Find where the given text appears and provide that cell's center as [x, y] coordinate. 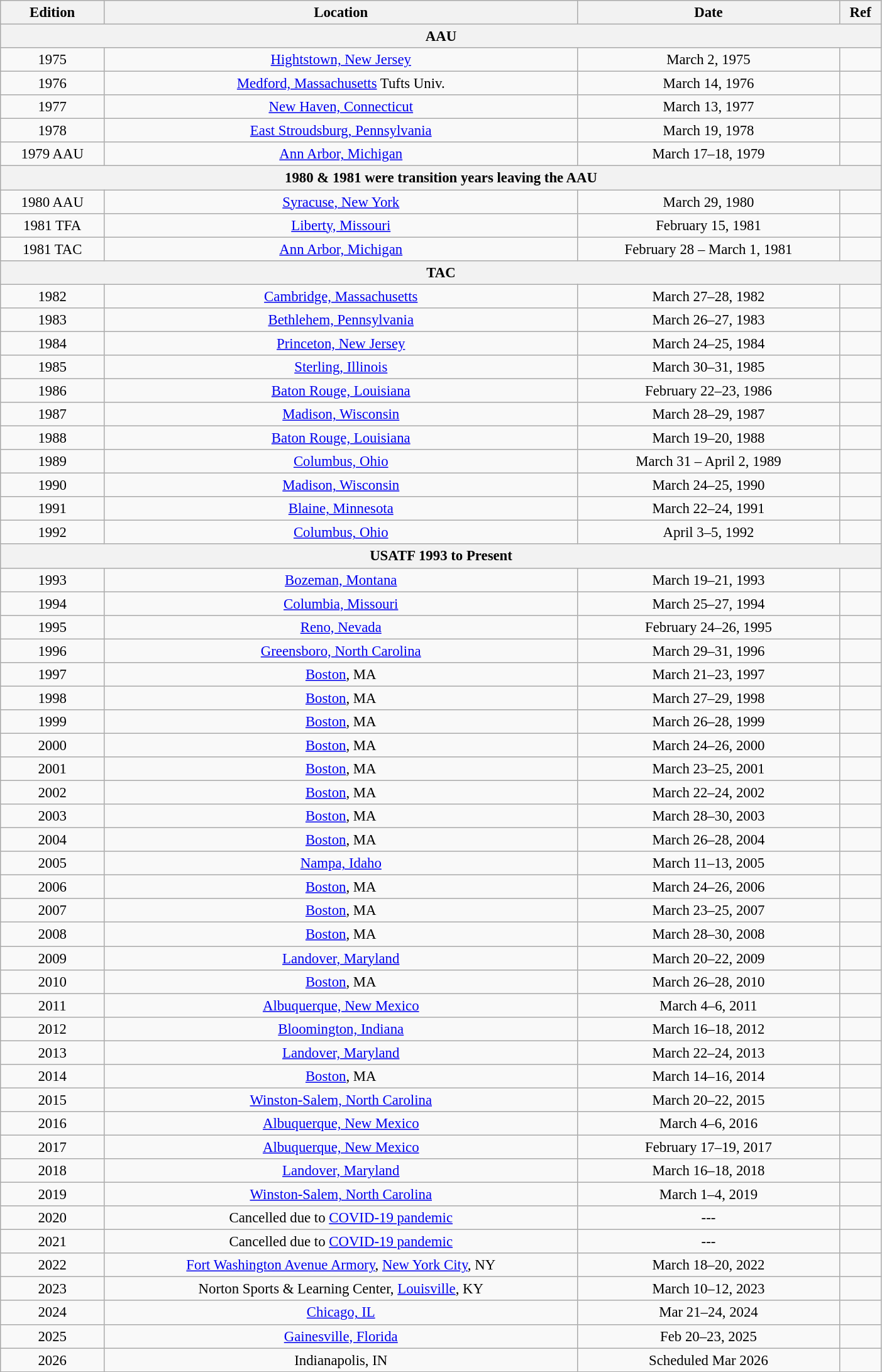
March 29–31, 1996 [708, 651]
1993 [53, 580]
2024 [53, 1313]
March 14–16, 2014 [708, 1076]
March 27–28, 1982 [708, 296]
2010 [53, 982]
1994 [53, 604]
Columbia, Missouri [341, 604]
1976 [53, 84]
1983 [53, 320]
2015 [53, 1100]
Edition [53, 13]
Bloomington, Indiana [341, 1029]
March 4–6, 2011 [708, 1005]
March 26–27, 1983 [708, 320]
2006 [53, 887]
2026 [53, 1360]
2025 [53, 1336]
March 21–23, 1997 [708, 675]
Sterling, Illinois [341, 367]
1981 TAC [53, 249]
March 2, 1975 [708, 60]
2017 [53, 1147]
2011 [53, 1005]
1981 TFA [53, 225]
Location [341, 13]
1979 AAU [53, 154]
March 24–26, 2000 [708, 745]
1992 [53, 533]
March 24–25, 1984 [708, 343]
March 10–12, 2023 [708, 1289]
Fort Washington Avenue Armory, New York City, NY [341, 1265]
2001 [53, 769]
April 3–5, 1992 [708, 533]
1999 [53, 722]
TAC [441, 272]
Chicago, IL [341, 1313]
March 19, 1978 [708, 131]
2000 [53, 745]
Blaine, Minnesota [341, 509]
March 30–31, 1985 [708, 367]
2003 [53, 816]
March 25–27, 1994 [708, 604]
March 23–25, 2007 [708, 911]
Mar 21–24, 2024 [708, 1313]
Norton Sports & Learning Center, Louisville, KY [341, 1289]
Syracuse, New York [341, 202]
2009 [53, 958]
1985 [53, 367]
Greensboro, North Carolina [341, 651]
1980 AAU [53, 202]
March 17–18, 1979 [708, 154]
Hightstown, New Jersey [341, 60]
2023 [53, 1289]
Ref [860, 13]
Medford, Massachusetts Tufts Univ. [341, 84]
Scheduled Mar 2026 [708, 1360]
1995 [53, 627]
March 28–30, 2008 [708, 934]
February 24–26, 1995 [708, 627]
March 23–25, 2001 [708, 769]
Date [708, 13]
1996 [53, 651]
2019 [53, 1195]
March 26–28, 1999 [708, 722]
March 24–26, 2006 [708, 887]
March 19–21, 1993 [708, 580]
Bethlehem, Pennsylvania [341, 320]
AAU [441, 36]
February 15, 1981 [708, 225]
March 22–24, 2002 [708, 793]
Reno, Nevada [341, 627]
2013 [53, 1053]
2002 [53, 793]
2020 [53, 1218]
March 27–29, 1998 [708, 698]
Cambridge, Massachusetts [341, 296]
March 24–25, 1990 [708, 485]
March 31 – April 2, 1989 [708, 462]
1977 [53, 107]
March 16–18, 2012 [708, 1029]
March 4–6, 2016 [708, 1124]
New Haven, Connecticut [341, 107]
1984 [53, 343]
1986 [53, 390]
March 19–20, 1988 [708, 438]
2007 [53, 911]
2004 [53, 840]
February 28 – March 1, 1981 [708, 249]
1980 & 1981 were transition years leaving the AAU [441, 178]
Nampa, Idaho [341, 863]
2018 [53, 1171]
1989 [53, 462]
1982 [53, 296]
March 16–18, 2018 [708, 1171]
Princeton, New Jersey [341, 343]
Gainesville, Florida [341, 1336]
March 26–28, 2004 [708, 840]
March 26–28, 2010 [708, 982]
March 20–22, 2015 [708, 1100]
1997 [53, 675]
2012 [53, 1029]
February 17–19, 2017 [708, 1147]
March 22–24, 1991 [708, 509]
East Stroudsburg, Pennsylvania [341, 131]
Liberty, Missouri [341, 225]
1990 [53, 485]
Bozeman, Montana [341, 580]
1988 [53, 438]
March 20–22, 2009 [708, 958]
March 28–29, 1987 [708, 414]
1991 [53, 509]
2014 [53, 1076]
1987 [53, 414]
1998 [53, 698]
February 22–23, 1986 [708, 390]
March 28–30, 2003 [708, 816]
USATF 1993 to Present [441, 556]
Feb 20–23, 2025 [708, 1336]
March 18–20, 2022 [708, 1265]
2021 [53, 1242]
2016 [53, 1124]
March 29, 1980 [708, 202]
March 13, 1977 [708, 107]
March 22–24, 2013 [708, 1053]
March 1–4, 2019 [708, 1195]
March 11–13, 2005 [708, 863]
1975 [53, 60]
2022 [53, 1265]
March 14, 1976 [708, 84]
2005 [53, 863]
2008 [53, 934]
Indianapolis, IN [341, 1360]
1978 [53, 131]
